Locate the cell with the specified text and output its (X, Y) center coordinate. 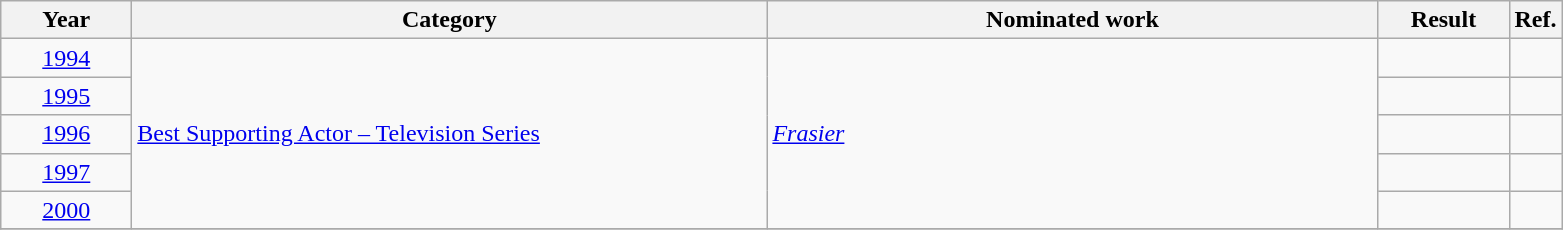
Result (1444, 20)
1997 (66, 172)
1996 (66, 134)
1995 (66, 96)
Category (450, 20)
Year (66, 20)
Ref. (1536, 20)
Best Supporting Actor – Television Series (450, 134)
Nominated work (1072, 20)
2000 (66, 210)
Frasier (1072, 134)
1994 (66, 58)
